Identify which cell holds the provided text, then report its [X, Y] central coordinate. 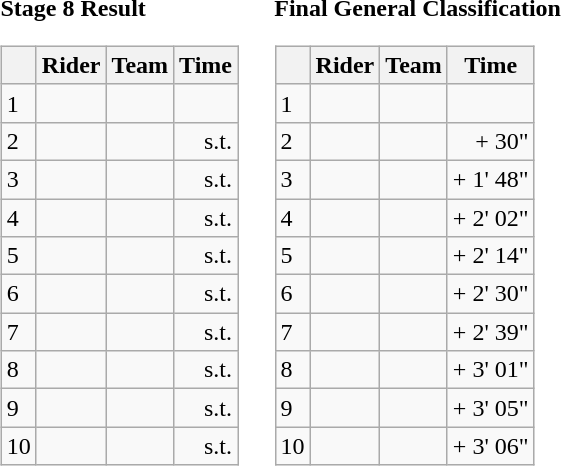
+ 2' 14" [490, 256]
+ 30" [490, 141]
+ 3' 01" [490, 370]
+ 3' 06" [490, 446]
+ 2' 02" [490, 217]
+ 3' 05" [490, 408]
+ 2' 30" [490, 294]
+ 2' 39" [490, 332]
+ 1' 48" [490, 179]
